Output the (x, y) coordinate of the center of the cell containing the given text.  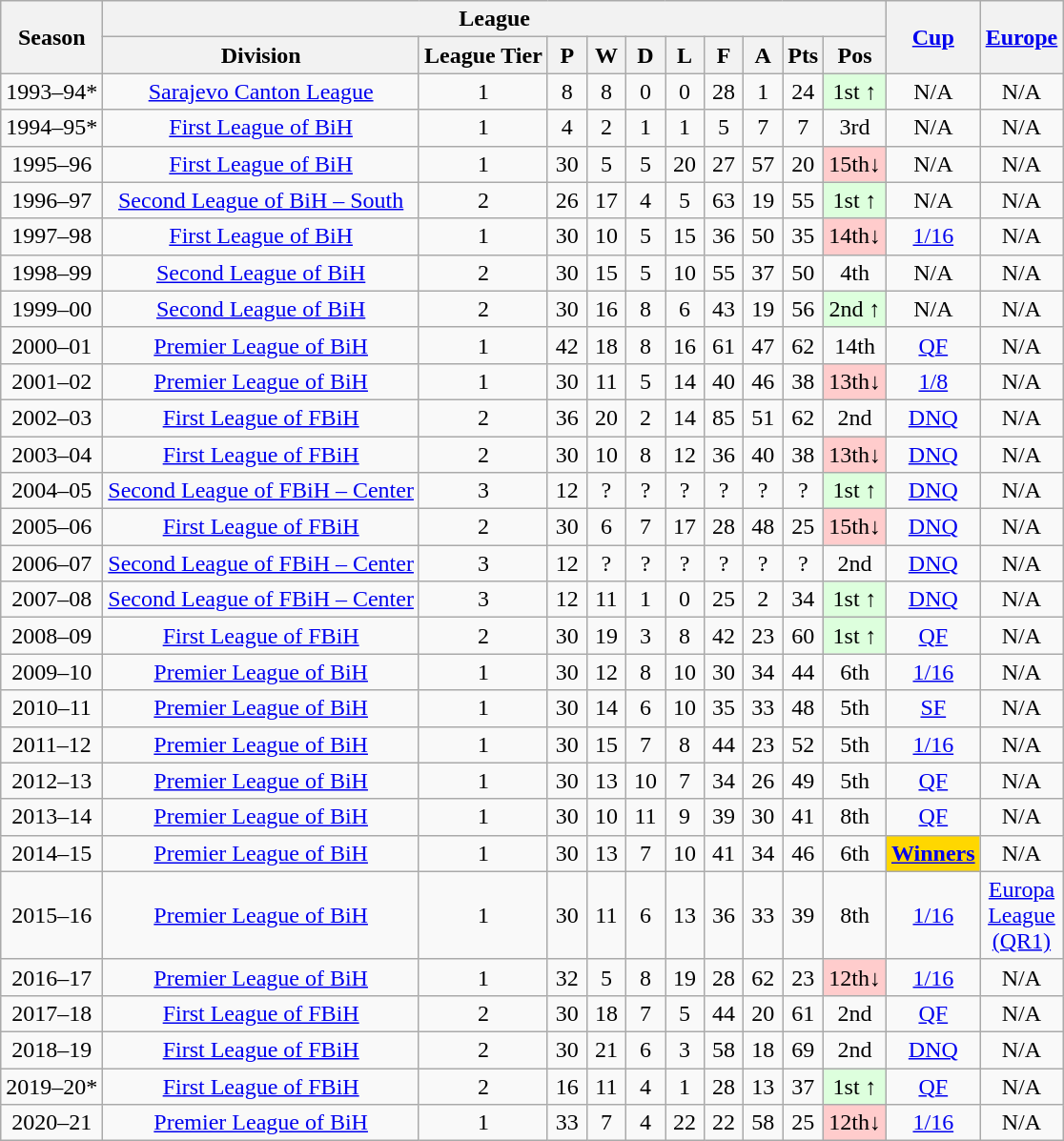
85 (725, 418)
2015–16 (51, 915)
14th (855, 345)
2007–08 (51, 600)
4th (855, 273)
1999–00 (51, 309)
Cup (932, 37)
2000–01 (51, 345)
21 (606, 1049)
2016–17 (51, 977)
51 (763, 418)
27 (725, 164)
57 (763, 164)
2008–09 (51, 636)
F (725, 55)
3rd (855, 128)
1994–95* (51, 128)
14th↓ (855, 236)
SF (932, 708)
1997–98 (51, 236)
2004–05 (51, 491)
2018–19 (51, 1049)
Winners (932, 853)
2012–13 (51, 781)
2017–18 (51, 1013)
2003–04 (51, 455)
Pts (803, 55)
L (685, 55)
69 (803, 1049)
2010–11 (51, 708)
56 (803, 309)
1993–94* (51, 92)
2020–21 (51, 1123)
Pos (855, 55)
47 (763, 345)
1995–96 (51, 164)
2001–02 (51, 381)
Sarajevo Canton League (261, 92)
43 (725, 309)
2006–07 (51, 563)
2019–20* (51, 1086)
52 (803, 744)
2009–10 (51, 672)
2005–06 (51, 527)
Division (261, 55)
D (645, 55)
1/8 (932, 381)
2013–14 (51, 817)
63 (725, 200)
Second League of BiH – South (261, 200)
2011–12 (51, 744)
League Tier (482, 55)
24 (803, 92)
2002–03 (51, 418)
A (763, 55)
49 (803, 781)
32 (566, 977)
60 (803, 636)
2nd ↑ (855, 309)
Europe (1022, 37)
P (566, 55)
2014–15 (51, 853)
Europa League (QR1) (1022, 915)
1996–97 (51, 200)
Season (51, 37)
W (606, 55)
9 (685, 817)
League (495, 19)
1998–99 (51, 273)
